Search for the cell housing the specified text and yield its [x, y] center coordinate. 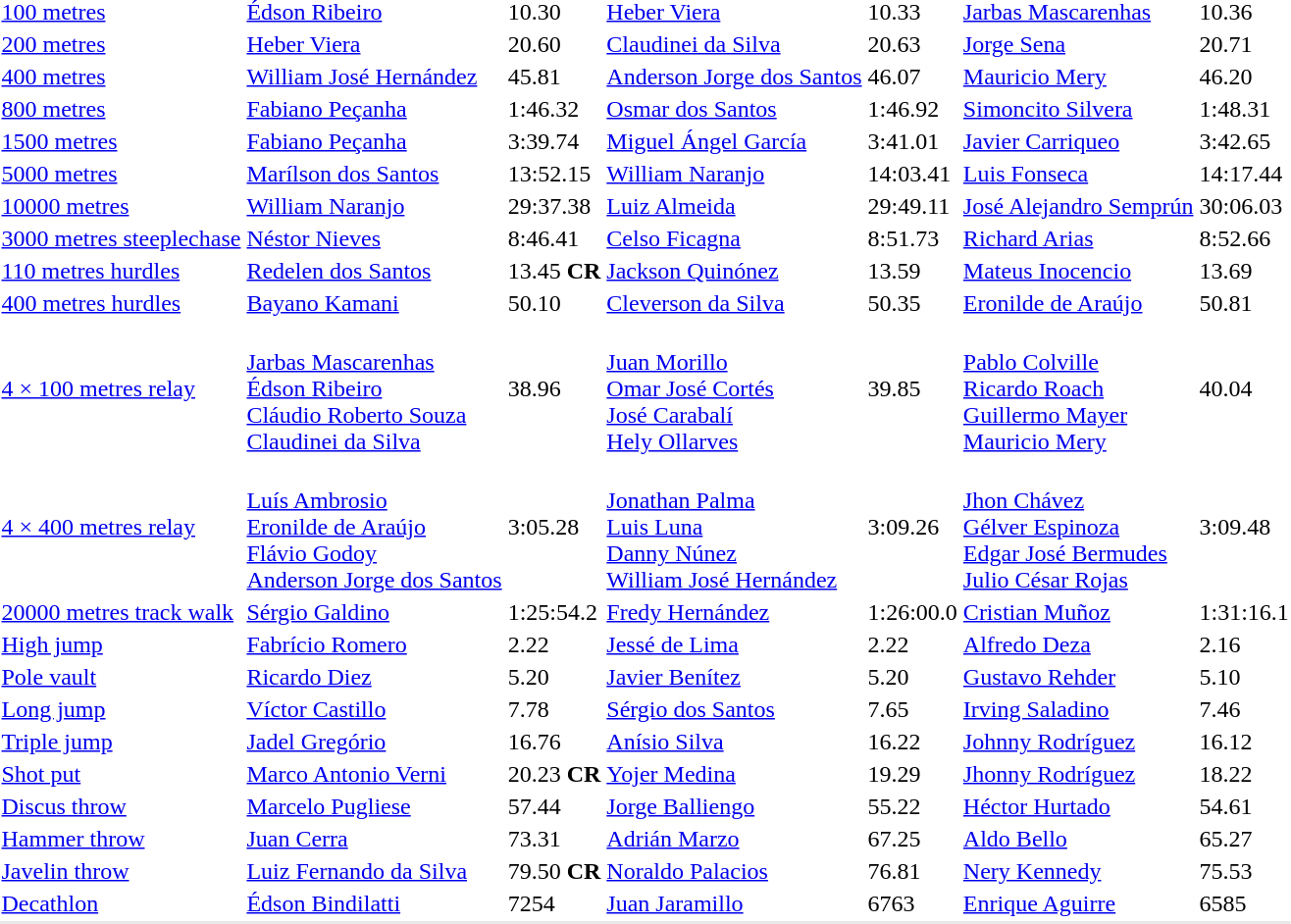
Long jump [122, 709]
39.85 [912, 388]
110 metres hurdles [122, 271]
3000 metres steeplechase [122, 238]
Jadel Gregório [375, 742]
Claudinei da Silva [734, 44]
Javier Benítez [734, 677]
7.65 [912, 709]
Mauricio Mery [1078, 77]
7.78 [554, 709]
1:48.31 [1244, 109]
79.50 CR [554, 871]
50.35 [912, 303]
Sérgio dos Santos [734, 709]
400 metres hurdles [122, 303]
Nery Kennedy [1078, 871]
Marco Antonio Verni [375, 774]
Jhonny Rodríguez [1078, 774]
20.63 [912, 44]
73.31 [554, 839]
7.46 [1244, 709]
Juan Cerra [375, 839]
6763 [912, 903]
Javelin throw [122, 871]
Yojer Medina [734, 774]
Decathlon [122, 903]
3:05.28 [554, 527]
Jhon ChávezGélver EspinozaEdgar José BermudesJulio César Rojas [1078, 527]
Jarbas MascarenhasÉdson RibeiroCláudio Roberto SouzaClaudinei da Silva [375, 388]
14:17.44 [1244, 174]
Fredy Hernández [734, 612]
10000 metres [122, 206]
55.22 [912, 806]
54.61 [1244, 806]
57.44 [554, 806]
Adrián Marzo [734, 839]
Juan Jaramillo [734, 903]
20.60 [554, 44]
800 metres [122, 109]
3:09.26 [912, 527]
40.04 [1244, 388]
Eronilde de Araújo [1078, 303]
Cleverson da Silva [734, 303]
Hammer throw [122, 839]
1500 metres [122, 141]
Juan MorilloOmar José CortésJosé CarabalíHely Ollarves [734, 388]
46.20 [1244, 77]
1:31:16.1 [1244, 612]
Luís AmbrosioEronilde de AraújoFlávio GodoyAnderson Jorge dos Santos [375, 527]
Alfredo Deza [1078, 644]
Édson Bindilatti [375, 903]
Luis Fonseca [1078, 174]
Mateus Inocencio [1078, 271]
1:25:54.2 [554, 612]
50.10 [554, 303]
Celso Ficagna [734, 238]
Simoncito Silvera [1078, 109]
13:52.15 [554, 174]
Gustavo Rehder [1078, 677]
1:46.32 [554, 109]
Miguel Ángel García [734, 141]
16.22 [912, 742]
38.96 [554, 388]
29:37.38 [554, 206]
75.53 [1244, 871]
50.81 [1244, 303]
3:09.48 [1244, 527]
Pablo ColvilleRicardo RoachGuillermo MayerMauricio Mery [1078, 388]
Triple jump [122, 742]
16.12 [1244, 742]
13.45 CR [554, 271]
Noraldo Palacios [734, 871]
76.81 [912, 871]
2.16 [1244, 644]
Cristian Muñoz [1078, 612]
4 × 100 metres relay [122, 388]
6585 [1244, 903]
Jorge Sena [1078, 44]
46.07 [912, 77]
8:52.66 [1244, 238]
Marcelo Pugliese [375, 806]
3:41.01 [912, 141]
Heber Viera [375, 44]
Anderson Jorge dos Santos [734, 77]
Jackson Quinónez [734, 271]
4 × 400 metres relay [122, 527]
1:46.92 [912, 109]
Redelen dos Santos [375, 271]
5.10 [1244, 677]
Luiz Almeida [734, 206]
Richard Arias [1078, 238]
Anísio Silva [734, 742]
Enrique Aguirre [1078, 903]
14:03.41 [912, 174]
13.59 [912, 271]
45.81 [554, 77]
José Alejandro Semprún [1078, 206]
Jorge Balliengo [734, 806]
Sérgio Galdino [375, 612]
8:51.73 [912, 238]
200 metres [122, 44]
Ricardo Diez [375, 677]
Héctor Hurtado [1078, 806]
20.71 [1244, 44]
Johnny Rodríguez [1078, 742]
3:42.65 [1244, 141]
Víctor Castillo [375, 709]
Néstor Nieves [375, 238]
7254 [554, 903]
Jonathan PalmaLuis LunaDanny NúnezWilliam José Hernández [734, 527]
67.25 [912, 839]
18.22 [1244, 774]
William José Hernández [375, 77]
Fabrício Romero [375, 644]
Osmar dos Santos [734, 109]
Javier Carriqueo [1078, 141]
Jessé de Lima [734, 644]
1:26:00.0 [912, 612]
Pole vault [122, 677]
30:06.03 [1244, 206]
Discus throw [122, 806]
3:39.74 [554, 141]
19.29 [912, 774]
29:49.11 [912, 206]
Irving Saladino [1078, 709]
Aldo Bello [1078, 839]
8:46.41 [554, 238]
16.76 [554, 742]
13.69 [1244, 271]
Bayano Kamani [375, 303]
65.27 [1244, 839]
High jump [122, 644]
20.23 CR [554, 774]
20000 metres track walk [122, 612]
400 metres [122, 77]
5000 metres [122, 174]
Shot put [122, 774]
Luiz Fernando da Silva [375, 871]
Marílson dos Santos [375, 174]
